Pinpoint the cell where the given text exists, returning its (x, y) midpoint coordinate. 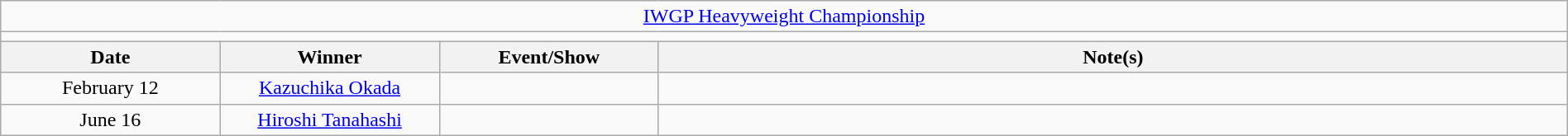
IWGP Heavyweight Championship (784, 16)
Event/Show (549, 57)
Winner (329, 57)
June 16 (111, 120)
Note(s) (1113, 57)
February 12 (111, 88)
Kazuchika Okada (329, 88)
Hiroshi Tanahashi (329, 120)
Date (111, 57)
